From the cell containing the given text, extract its center point as (X, Y) coordinate. 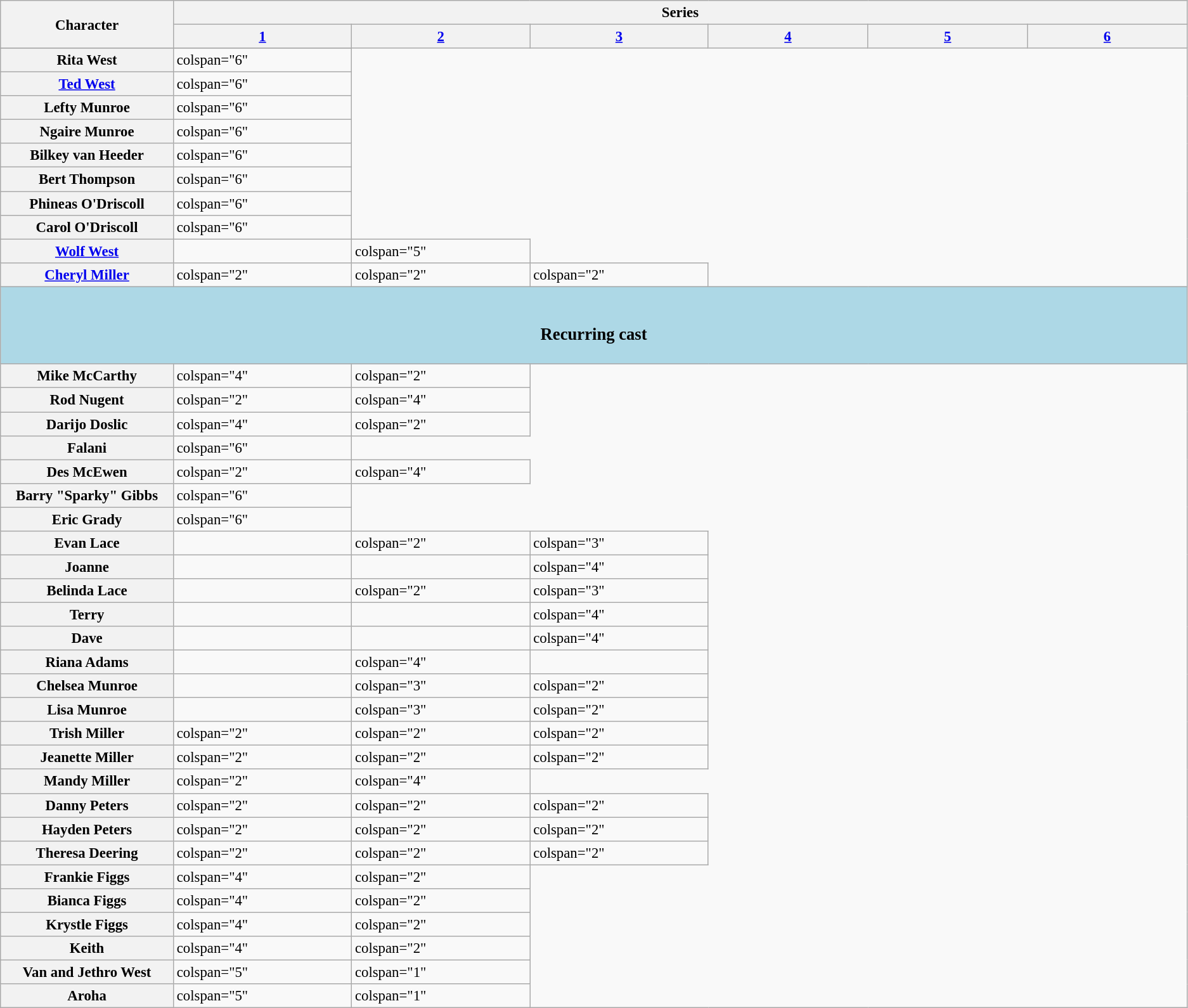
Frankie Figgs (87, 877)
Dave (87, 638)
Series (680, 13)
Joanne (87, 567)
Bert Thompson (87, 179)
Rod Nugent (87, 400)
3 (619, 37)
Terry (87, 614)
Belinda Lace (87, 591)
6 (1107, 37)
Riana Adams (87, 662)
Theresa Deering (87, 853)
Recurring cast (594, 325)
Barry "Sparky" Gibbs (87, 495)
Darijo Doslic (87, 424)
Lefty Munroe (87, 108)
Mike McCarthy (87, 376)
Des McEwen (87, 472)
Bilkey van Heeder (87, 155)
Eric Grady (87, 519)
Ngaire Munroe (87, 132)
4 (788, 37)
Rita West (87, 60)
1 (262, 37)
Wolf West (87, 251)
Lisa Munroe (87, 710)
Evan Lace (87, 543)
Ted West (87, 84)
Jeanette Miller (87, 758)
Bianca Figgs (87, 901)
Keith (87, 948)
Trish Miller (87, 733)
Aroha (87, 996)
Danny Peters (87, 805)
Van and Jethro West (87, 972)
Cheryl Miller (87, 275)
2 (441, 37)
Krystle Figgs (87, 924)
Phineas O'Driscoll (87, 204)
Hayden Peters (87, 829)
Character (87, 24)
Carol O'Driscoll (87, 227)
Chelsea Munroe (87, 686)
Falani (87, 448)
Mandy Miller (87, 782)
5 (948, 37)
